From the cell containing the given text, extract its center point as [x, y] coordinate. 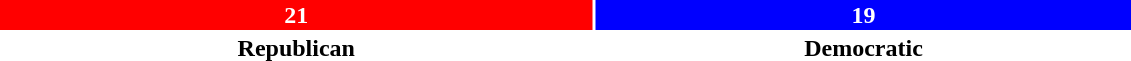
21 [296, 15]
